Provide the [X, Y] coordinate of the cell's center where the given text is located.  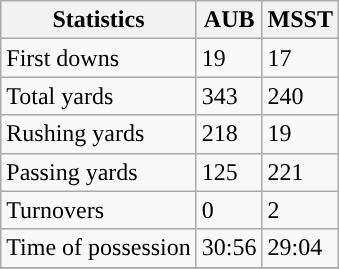
17 [300, 58]
125 [229, 172]
Statistics [99, 20]
Rushing yards [99, 134]
Turnovers [99, 210]
221 [300, 172]
MSST [300, 20]
29:04 [300, 248]
343 [229, 96]
Total yards [99, 96]
218 [229, 134]
Passing yards [99, 172]
0 [229, 210]
240 [300, 96]
2 [300, 210]
30:56 [229, 248]
First downs [99, 58]
Time of possession [99, 248]
AUB [229, 20]
